Capture the cell that displays the provided text and extract its (x, y) central coordinate. 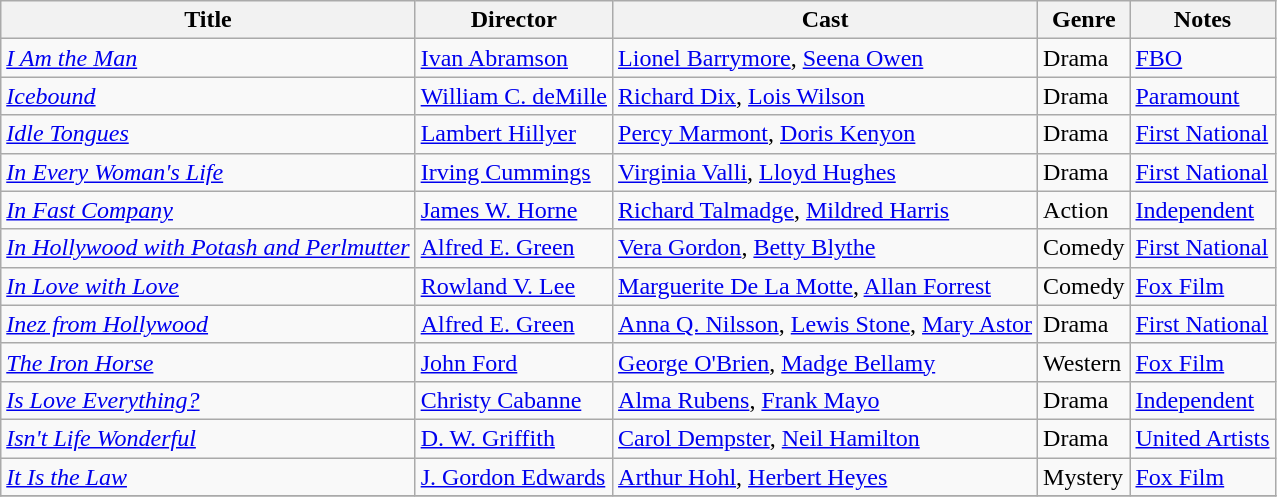
FBO (1202, 58)
Richard Dix, Lois Wilson (826, 96)
D. W. Griffith (514, 438)
Alma Rubens, Frank Mayo (826, 400)
Mystery (1084, 477)
George O'Brien, Madge Bellamy (826, 362)
Cast (826, 20)
J. Gordon Edwards (514, 477)
Ivan Abramson (514, 58)
Virginia Valli, Lloyd Hughes (826, 172)
Carol Dempster, Neil Hamilton (826, 438)
Director (514, 20)
United Artists (1202, 438)
Is Love Everything? (208, 400)
Vera Gordon, Betty Blythe (826, 248)
Christy Cabanne (514, 400)
William C. deMille (514, 96)
Title (208, 20)
Marguerite De La Motte, Allan Forrest (826, 286)
Irving Cummings (514, 172)
Percy Marmont, Doris Kenyon (826, 134)
Inez from Hollywood (208, 324)
Genre (1084, 20)
Idle Tongues (208, 134)
I Am the Man (208, 58)
In Every Woman's Life (208, 172)
It Is the Law (208, 477)
Paramount (1202, 96)
In Love with Love (208, 286)
Lambert Hillyer (514, 134)
John Ford (514, 362)
Western (1084, 362)
Anna Q. Nilsson, Lewis Stone, Mary Astor (826, 324)
Icebound (208, 96)
Lionel Barrymore, Seena Owen (826, 58)
Action (1084, 210)
The Iron Horse (208, 362)
Richard Talmadge, Mildred Harris (826, 210)
Isn't Life Wonderful (208, 438)
In Hollywood with Potash and Perlmutter (208, 248)
James W. Horne (514, 210)
In Fast Company (208, 210)
Arthur Hohl, Herbert Heyes (826, 477)
Rowland V. Lee (514, 286)
Notes (1202, 20)
